From the cell containing the given text, extract its center point as (X, Y) coordinate. 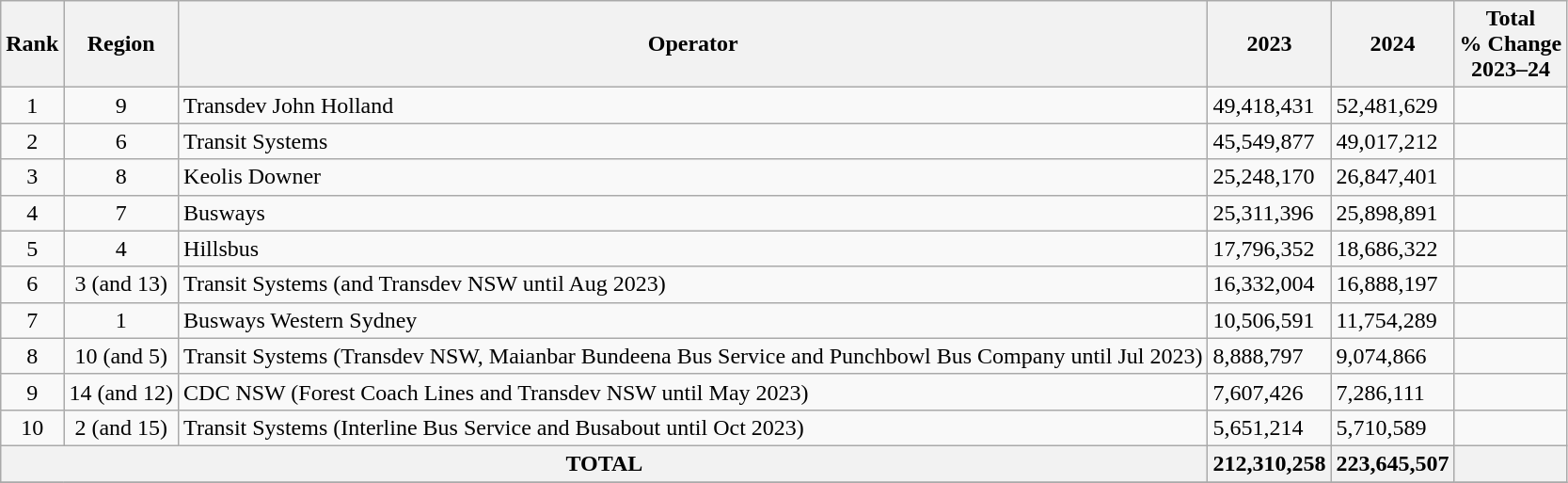
212,310,258 (1270, 463)
CDC NSW (Forest Coach Lines and Transdev NSW until May 2023) (693, 392)
16,888,197 (1392, 284)
26,847,401 (1392, 177)
7,286,111 (1392, 392)
10 (32, 427)
25,311,396 (1270, 213)
Transdev John Holland (693, 105)
11,754,289 (1392, 320)
2 (32, 141)
Total % Change 2023–24 (1511, 44)
17,796,352 (1270, 249)
Keolis Downer (693, 177)
7,607,426 (1270, 392)
Hillsbus (693, 249)
3 (and 13) (121, 284)
Transit Systems (693, 141)
Transit Systems (Interline Bus Service and Busabout until Oct 2023) (693, 427)
25,248,170 (1270, 177)
25,898,891 (1392, 213)
Rank (32, 44)
Operator (693, 44)
10 (and 5) (121, 356)
8,888,797 (1270, 356)
52,481,629 (1392, 105)
9,074,866 (1392, 356)
Transit Systems (and Transdev NSW until Aug 2023) (693, 284)
2 (and 15) (121, 427)
Busways (693, 213)
18,686,322 (1392, 249)
TOTAL (604, 463)
49,017,212 (1392, 141)
49,418,431 (1270, 105)
223,645,507 (1392, 463)
14 (and 12) (121, 392)
16,332,004 (1270, 284)
Transit Systems (Transdev NSW, Maianbar Bundeena Bus Service and Punchbowl Bus Company until Jul 2023) (693, 356)
5 (32, 249)
2024 (1392, 44)
Busways Western Sydney (693, 320)
Region (121, 44)
10,506,591 (1270, 320)
45,549,877 (1270, 141)
5,651,214 (1270, 427)
5,710,589 (1392, 427)
3 (32, 177)
2023 (1270, 44)
